From the cell containing the given text, extract its center point as (X, Y) coordinate. 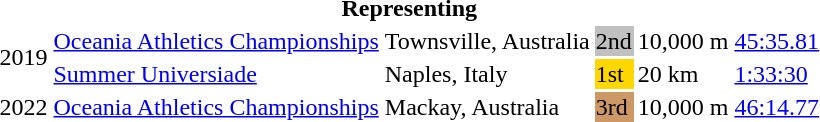
Naples, Italy (487, 74)
Summer Universiade (216, 74)
2nd (614, 41)
3rd (614, 107)
Townsville, Australia (487, 41)
20 km (683, 74)
1st (614, 74)
Mackay, Australia (487, 107)
